Capture the cell that displays the provided text and extract its [X, Y] central coordinate. 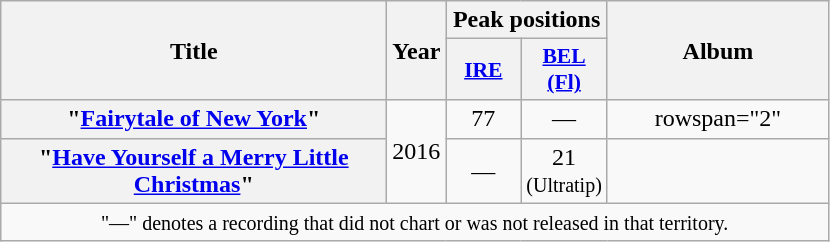
Peak positions [526, 20]
IRE [484, 70]
"Have Yourself a Merry Little Christmas" [194, 170]
2016 [416, 152]
77 [484, 119]
"Fairytale of New York" [194, 119]
BEL(Fl) [564, 70]
21(Ultratip) [564, 170]
rowspan="2" [718, 119]
Title [194, 50]
"—" denotes a recording that did not chart or was not released in that territory. [415, 222]
Year [416, 50]
Album [718, 50]
